Locate the cell with the specified text and output its (x, y) center coordinate. 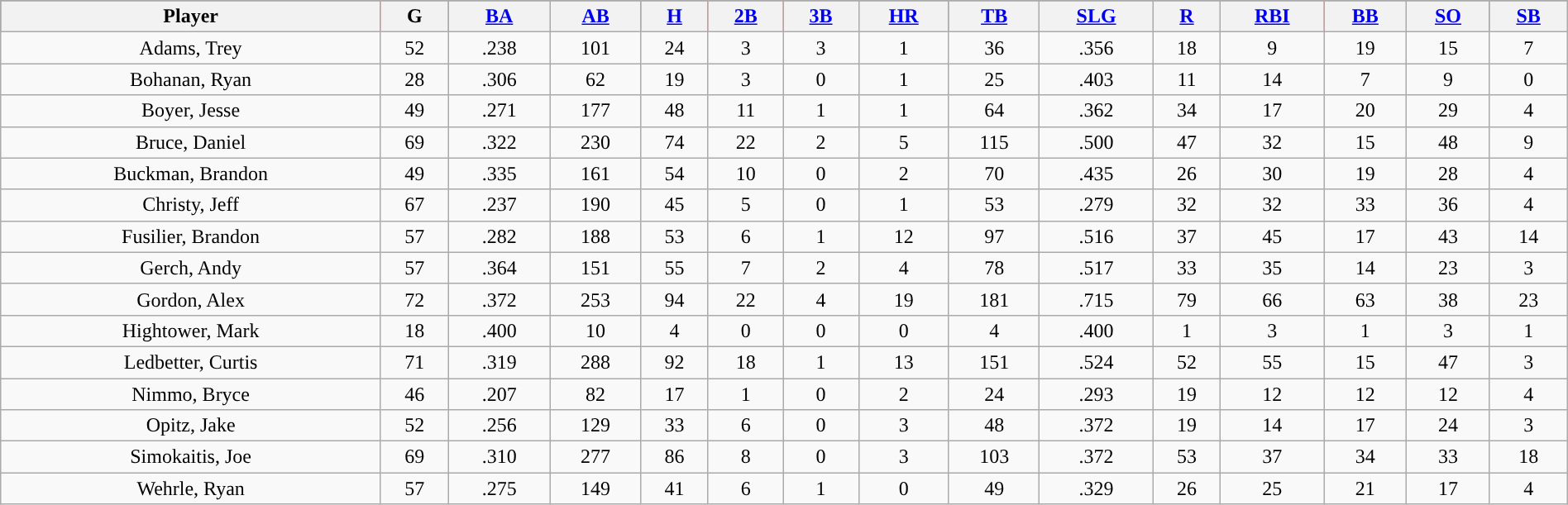
.362 (1097, 111)
.282 (500, 236)
Ledbetter, Curtis (191, 362)
70 (994, 174)
Player (191, 17)
13 (903, 362)
30 (1272, 174)
.293 (1097, 394)
.310 (500, 457)
277 (595, 457)
.715 (1097, 299)
SO (1448, 17)
AB (595, 17)
149 (595, 488)
78 (994, 268)
Adams, Trey (191, 48)
97 (994, 236)
43 (1448, 236)
62 (595, 79)
21 (1365, 488)
92 (675, 362)
230 (595, 142)
Opitz, Jake (191, 426)
41 (675, 488)
.279 (1097, 205)
38 (1448, 299)
86 (675, 457)
35 (1272, 268)
72 (414, 299)
8 (746, 457)
103 (994, 457)
64 (994, 111)
94 (675, 299)
Simokaitis, Joe (191, 457)
BB (1365, 17)
Gerch, Andy (191, 268)
190 (595, 205)
.500 (1097, 142)
.435 (1097, 174)
46 (414, 394)
HR (903, 17)
3B (820, 17)
Bohanan, Ryan (191, 79)
.364 (500, 268)
.403 (1097, 79)
.322 (500, 142)
SB (1528, 17)
Fusilier, Brandon (191, 236)
181 (994, 299)
.516 (1097, 236)
Christy, Jeff (191, 205)
288 (595, 362)
Hightower, Mark (191, 331)
.329 (1097, 488)
2B (746, 17)
Gordon, Alex (191, 299)
Nimmo, Bryce (191, 394)
54 (675, 174)
TB (994, 17)
.275 (500, 488)
177 (595, 111)
.356 (1097, 48)
Bruce, Daniel (191, 142)
67 (414, 205)
66 (1272, 299)
.524 (1097, 362)
253 (595, 299)
.238 (500, 48)
71 (414, 362)
63 (1365, 299)
.256 (500, 426)
G (414, 17)
82 (595, 394)
188 (595, 236)
Buckman, Brandon (191, 174)
.207 (500, 394)
RBI (1272, 17)
115 (994, 142)
Wehrle, Ryan (191, 488)
29 (1448, 111)
R (1187, 17)
SLG (1097, 17)
.319 (500, 362)
.271 (500, 111)
.306 (500, 79)
BA (500, 17)
H (675, 17)
20 (1365, 111)
.237 (500, 205)
.335 (500, 174)
101 (595, 48)
74 (675, 142)
.517 (1097, 268)
Boyer, Jesse (191, 111)
161 (595, 174)
79 (1187, 299)
129 (595, 426)
